Determine the [x, y] coordinate at the center of the cell enclosing the given text.  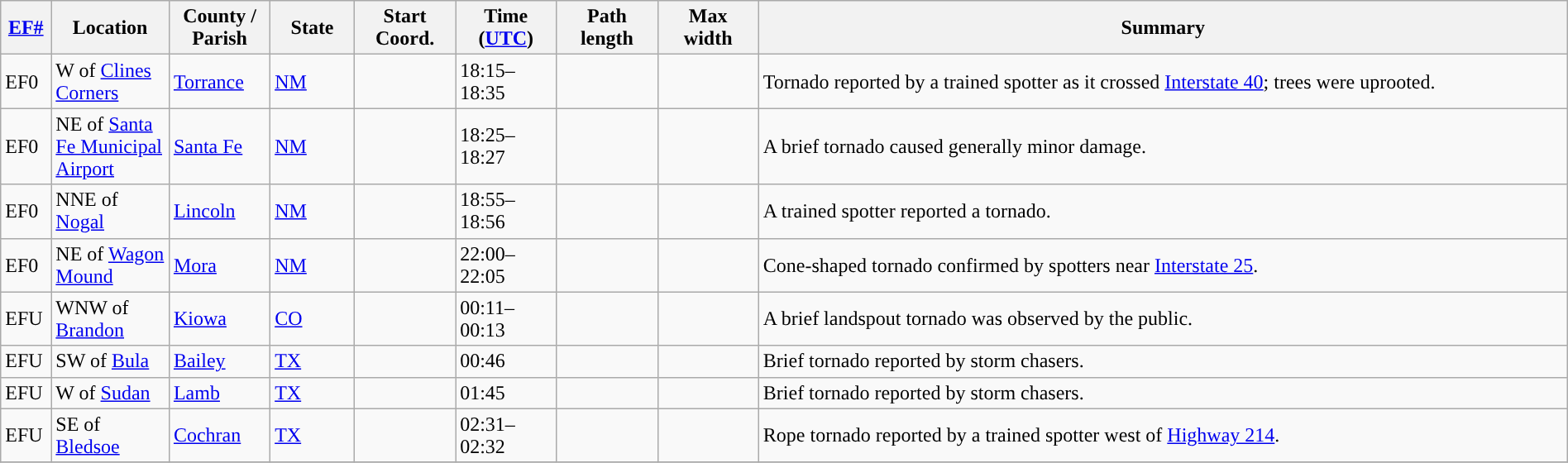
02:31–02:32 [506, 435]
Lamb [219, 393]
NE of Wagon Mound [111, 265]
Location [111, 28]
Tornado reported by a trained spotter as it crossed Interstate 40; trees were uprooted. [1163, 81]
Summary [1163, 28]
County / Parish [219, 28]
Start Coord. [404, 28]
00:46 [506, 361]
SW of Bula [111, 361]
NNE of Nogal [111, 212]
Mora [219, 265]
W of Clines Corners [111, 81]
Time (UTC) [506, 28]
WNW of Brandon [111, 319]
CO [313, 319]
W of Sudan [111, 393]
00:11–00:13 [506, 319]
A brief tornado caused generally minor damage. [1163, 146]
A brief landspout tornado was observed by the public. [1163, 319]
Santa Fe [219, 146]
Path length [607, 28]
EF# [26, 28]
18:15–18:35 [506, 81]
Bailey [219, 361]
Cochran [219, 435]
Max width [708, 28]
Lincoln [219, 212]
Rope tornado reported by a trained spotter west of Highway 214. [1163, 435]
Kiowa [219, 319]
State [313, 28]
Cone-shaped tornado confirmed by spotters near Interstate 25. [1163, 265]
01:45 [506, 393]
22:00–22:05 [506, 265]
NE of Santa Fe Municipal Airport [111, 146]
18:55–18:56 [506, 212]
A trained spotter reported a tornado. [1163, 212]
18:25–18:27 [506, 146]
Torrance [219, 81]
SE of Bledsoe [111, 435]
